Capture the cell that displays the provided text and extract its (X, Y) central coordinate. 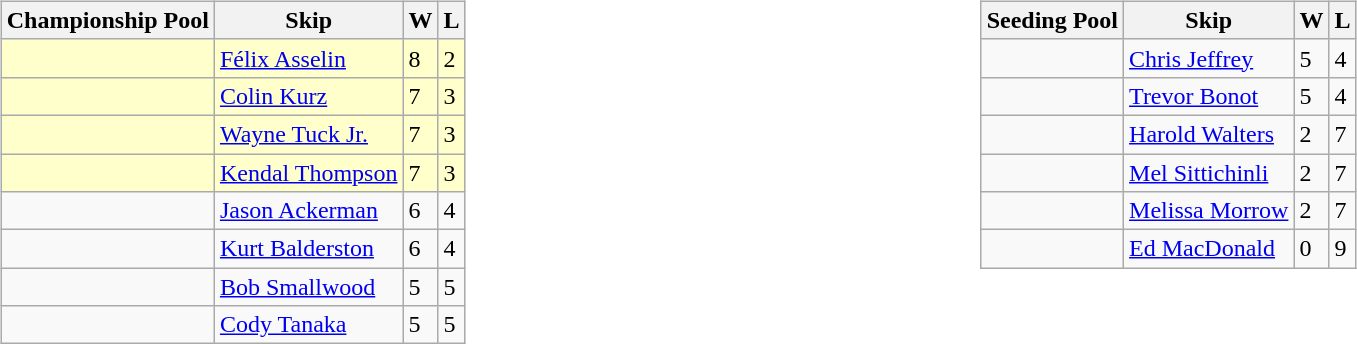
Jason Ackerman (308, 211)
Chris Jeffrey (1209, 58)
Championship Pool (108, 20)
Colin Kurz (308, 96)
Bob Smallwood (308, 287)
Trevor Bonot (1209, 96)
Ed MacDonald (1209, 249)
Mel Sittichinli (1209, 173)
9 (1342, 249)
Harold Walters (1209, 134)
Melissa Morrow (1209, 211)
Seeding Pool (1052, 20)
Cody Tanaka (308, 325)
Kendal Thompson (308, 173)
Kurt Balderston (308, 249)
Wayne Tuck Jr. (308, 134)
0 (1312, 249)
Félix Asselin (308, 58)
8 (420, 58)
